Search for the cell housing the specified text and yield its [X, Y] center coordinate. 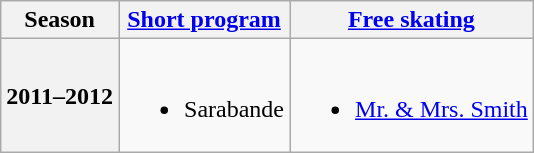
Season [60, 20]
Sarabande [204, 96]
Short program [204, 20]
2011–2012 [60, 96]
Mr. & Mrs. Smith [412, 96]
Free skating [412, 20]
